Search for the cell housing the specified text and yield its (X, Y) center coordinate. 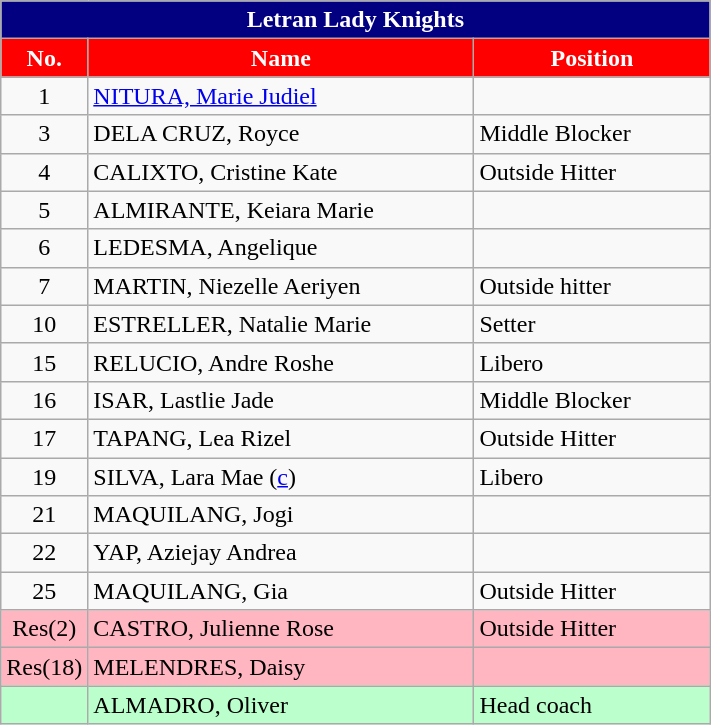
Outside hitter (592, 286)
17 (44, 438)
19 (44, 477)
Position (592, 58)
MAQUILANG, Jogi (281, 515)
CALIXTO, Cristine Kate (281, 172)
No. (44, 58)
4 (44, 172)
SILVA, Lara Mae (c) (281, 477)
RELUCIO, Andre Roshe (281, 362)
MARTIN, Niezelle Aeriyen (281, 286)
6 (44, 248)
21 (44, 515)
MELENDRES, Daisy (281, 667)
3 (44, 134)
15 (44, 362)
ESTRELLER, Natalie Marie (281, 324)
CASTRO, Julienne Rose (281, 629)
Setter (592, 324)
22 (44, 553)
25 (44, 591)
Name (281, 58)
MAQUILANG, Gia (281, 591)
DELA CRUZ, Royce (281, 134)
Res(2) (44, 629)
5 (44, 210)
TAPANG, Lea Rizel (281, 438)
YAP, Aziejay Andrea (281, 553)
Head coach (592, 705)
10 (44, 324)
LEDESMA, Angelique (281, 248)
1 (44, 96)
7 (44, 286)
ALMADRO, Oliver (281, 705)
ISAR, Lastlie Jade (281, 400)
Res(18) (44, 667)
NITURA, Marie Judiel (281, 96)
16 (44, 400)
ALMIRANTE, Keiara Marie (281, 210)
Letran Lady Knights (356, 20)
